Extract the (x, y) coordinate from the center of the cell holding the provided text.  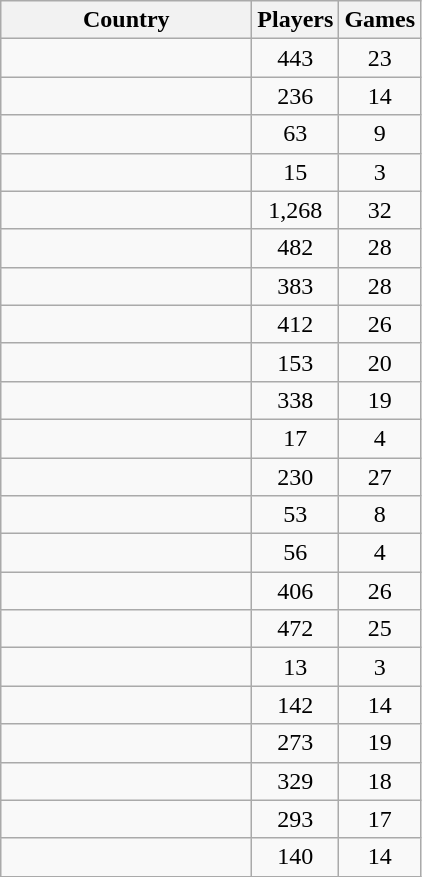
20 (380, 362)
412 (296, 324)
8 (380, 515)
23 (380, 58)
32 (380, 210)
482 (296, 248)
63 (296, 134)
142 (296, 705)
18 (380, 781)
140 (296, 857)
Country (126, 20)
56 (296, 553)
9 (380, 134)
273 (296, 743)
53 (296, 515)
15 (296, 172)
329 (296, 781)
383 (296, 286)
13 (296, 667)
Players (296, 20)
153 (296, 362)
443 (296, 58)
25 (380, 629)
230 (296, 477)
236 (296, 96)
1,268 (296, 210)
27 (380, 477)
472 (296, 629)
Games (380, 20)
338 (296, 400)
293 (296, 819)
406 (296, 591)
